Provide the [X, Y] coordinate of the cell's center where the given text is located.  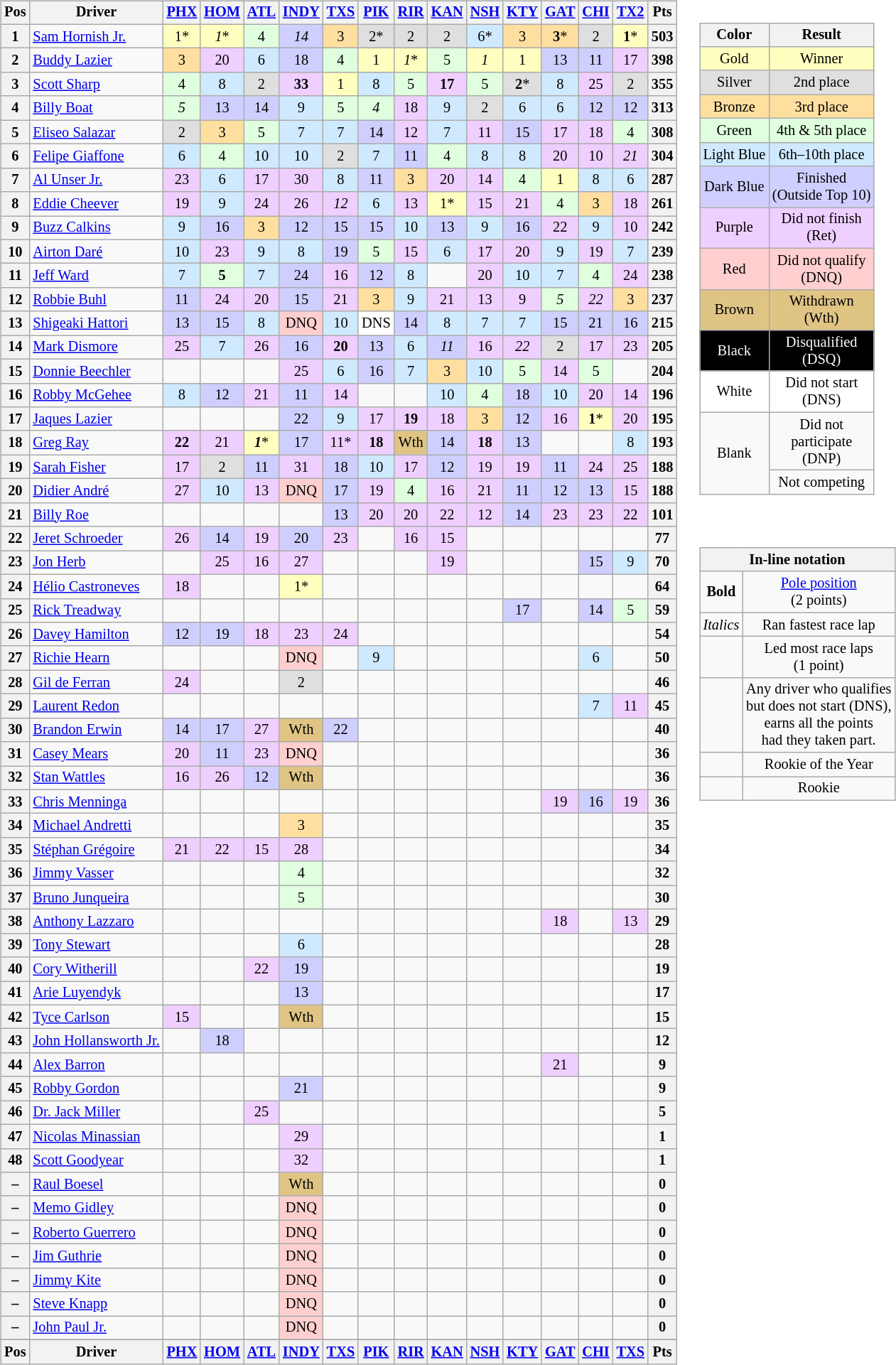
195 [662, 419]
Brown [735, 310]
Did not finish(Ret) [821, 228]
Eddie Cheever [96, 204]
193 [662, 443]
Withdrawn(Wth) [821, 310]
Ran fastest race lap [819, 625]
59 [662, 610]
4th & 5th place [821, 131]
Scott Sharp [96, 85]
2nd place [821, 82]
Nicolas Minassian [96, 1136]
43 [15, 1041]
Pole position(2 points) [819, 592]
Cory Witherill [96, 969]
Richie Hearn [96, 658]
Purple [735, 228]
39 [15, 945]
204 [662, 371]
Scott Goodyear [96, 1160]
Light Blue [735, 154]
Jon Herb [96, 563]
Buddy Lazier [96, 60]
Not competing [821, 482]
Black [735, 351]
Mark Dismore [96, 347]
Stéphan Grégoire [96, 850]
Disqualified(DSQ) [821, 351]
Felipe Giaffone [96, 156]
Shigeaki Hattori [96, 323]
Davey Hamilton [96, 635]
503 [662, 36]
101 [662, 514]
Brandon Erwin [96, 730]
Robby McGehee [96, 395]
Stan Wattles [96, 778]
Roberto Guerrero [96, 1232]
47 [15, 1136]
42 [15, 1017]
48 [15, 1160]
Rick Treadway [96, 610]
37 [15, 897]
238 [662, 276]
Jim Guthrie [96, 1256]
Hélio Castroneves [96, 586]
304 [662, 156]
Winner [821, 59]
Anthony Lazzaro [96, 922]
Jeret Schroeder [96, 539]
6* [485, 36]
Eliseo Salazar [96, 132]
11* [341, 443]
Buzz Calkins [96, 228]
64 [662, 586]
355 [662, 85]
38 [15, 922]
Sarah Fisher [96, 467]
Tony Stewart [96, 945]
70 [662, 563]
215 [662, 323]
Sam Hornish Jr. [96, 36]
Billy Boat [96, 108]
Gold [735, 59]
Alex Barron [96, 1065]
Michael Andretti [96, 826]
Steve Knapp [96, 1304]
Green [735, 131]
239 [662, 252]
Italics [722, 625]
237 [662, 300]
242 [662, 228]
Bruno Junqueira [96, 897]
Jeff Ward [96, 276]
Did not start(DNS) [821, 392]
John Hollansworth Jr. [96, 1041]
Tyce Carlson [96, 1017]
Robbie Buhl [96, 300]
196 [662, 395]
Laurent Redon [96, 706]
Arie Luyendyk [96, 993]
Raul Boesel [96, 1185]
John Paul Jr. [96, 1328]
Jimmy Kite [96, 1280]
308 [662, 132]
3* [560, 36]
Color [735, 35]
Did notparticipate(DNP) [821, 441]
Bronze [735, 107]
Didier André [96, 491]
Silver [735, 82]
Any driver who qualifiesbut does not start (DNS),earns all the pointshad they taken part. [819, 715]
Blank [735, 453]
Donnie Beechler [96, 371]
313 [662, 108]
TX2 [631, 13]
Rookie [819, 789]
Did not qualify(DNQ) [821, 269]
54 [662, 635]
Casey Mears [96, 754]
Al Unser Jr. [96, 180]
205 [662, 347]
Dark Blue [735, 187]
Result [821, 35]
Jimmy Vasser [96, 873]
Red [735, 269]
Billy Roe [96, 514]
DNS [376, 323]
Memo Gidley [96, 1208]
Rookie of the Year [819, 765]
398 [662, 60]
Airton Daré [96, 252]
261 [662, 204]
Gil de Ferran [96, 682]
Chris Menninga [96, 802]
Dr. Jack Miller [96, 1113]
Greg Ray [96, 443]
44 [15, 1065]
Bold [722, 592]
3rd place [821, 107]
6th–10th place [821, 154]
287 [662, 180]
77 [662, 539]
Led most race laps(1 point) [819, 657]
In-line notation [797, 560]
Jaques Lazier [96, 419]
50 [662, 658]
White [735, 392]
Finished(Outside Top 10) [821, 187]
41 [15, 993]
Robby Gordon [96, 1089]
